Search for the cell housing the specified text and yield its [x, y] center coordinate. 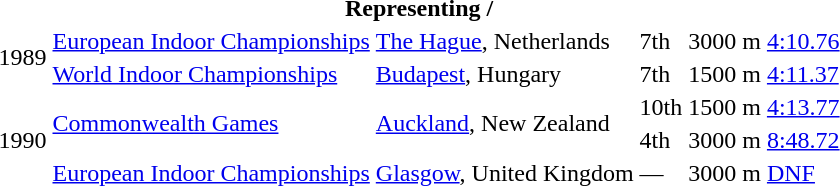
European Indoor Championships [211, 41]
4th [661, 140]
Budapest, Hungary [504, 74]
Auckland, New Zealand [504, 124]
Commonwealth Games [211, 124]
The Hague, Netherlands [504, 41]
10th [661, 107]
World Indoor Championships [211, 74]
